Provide the [x, y] coordinate of the cell's center where the given text is located.  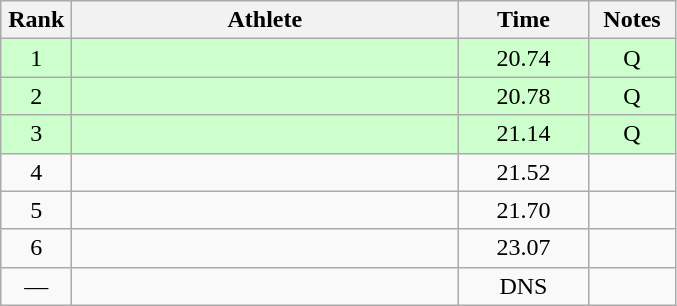
20.74 [524, 58]
6 [36, 248]
3 [36, 134]
21.52 [524, 172]
Time [524, 20]
1 [36, 58]
Notes [632, 20]
21.70 [524, 210]
Rank [36, 20]
Athlete [265, 20]
4 [36, 172]
5 [36, 210]
23.07 [524, 248]
2 [36, 96]
20.78 [524, 96]
21.14 [524, 134]
DNS [524, 286]
— [36, 286]
